Output the [x, y] coordinate of the center of the cell containing the given text.  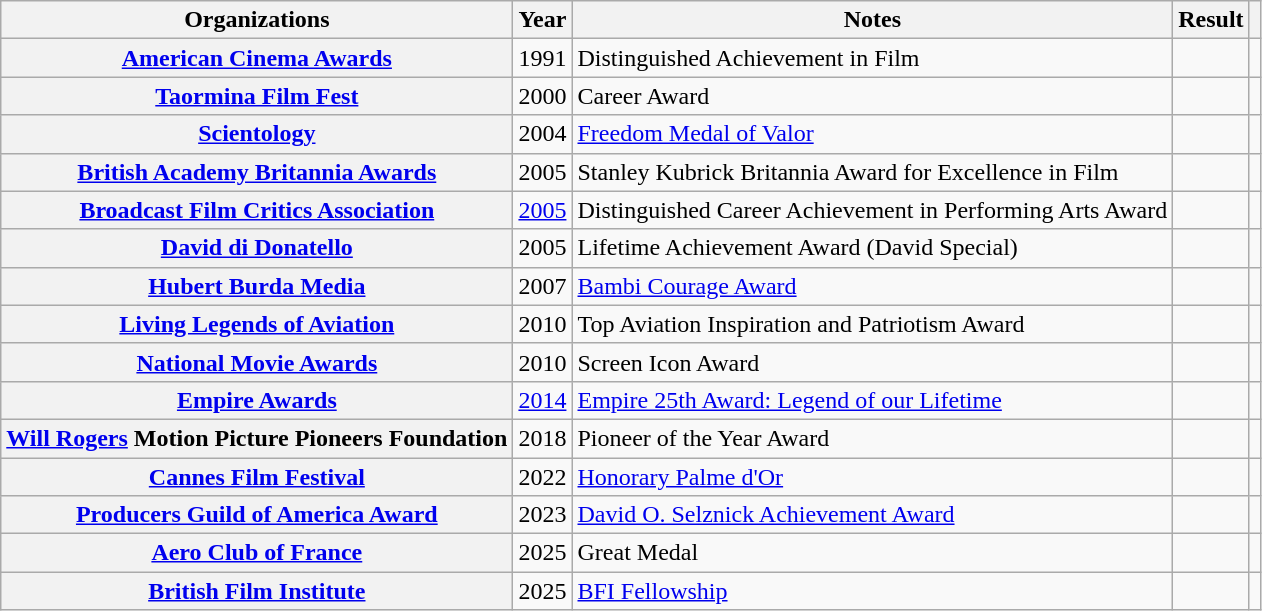
2014 [542, 400]
David di Donatello [257, 248]
Year [542, 20]
Result [1211, 20]
2018 [542, 438]
Distinguished Career Achievement in Performing Arts Award [872, 210]
Lifetime Achievement Award (David Special) [872, 248]
Aero Club of France [257, 553]
Taormina Film Fest [257, 96]
Organizations [257, 20]
Top Aviation Inspiration and Patriotism Award [872, 324]
British Film Institute [257, 591]
National Movie Awards [257, 362]
Great Medal [872, 553]
Empire Awards [257, 400]
BFI Fellowship [872, 591]
2000 [542, 96]
2022 [542, 477]
2007 [542, 286]
Producers Guild of America Award [257, 515]
Bambi Courage Award [872, 286]
Living Legends of Aviation [257, 324]
David O. Selznick Achievement Award [872, 515]
Screen Icon Award [872, 362]
British Academy Britannia Awards [257, 172]
Stanley Kubrick Britannia Award for Excellence in Film [872, 172]
2023 [542, 515]
Honorary Palme d'Or [872, 477]
Broadcast Film Critics Association [257, 210]
Distinguished Achievement in Film [872, 58]
Freedom Medal of Valor [872, 134]
Will Rogers Motion Picture Pioneers Foundation [257, 438]
Hubert Burda Media [257, 286]
Empire 25th Award: Legend of our Lifetime [872, 400]
Notes [872, 20]
Cannes Film Festival [257, 477]
2004 [542, 134]
Pioneer of the Year Award [872, 438]
Career Award [872, 96]
American Cinema Awards [257, 58]
Scientology [257, 134]
1991 [542, 58]
